Find where the given text appears and provide that cell's center as (x, y) coordinate. 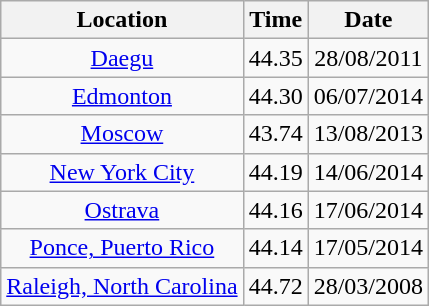
44.14 (276, 248)
Edmonton (122, 96)
Raleigh, North Carolina (122, 286)
Daegu (122, 58)
44.35 (276, 58)
28/03/2008 (368, 286)
Moscow (122, 134)
Time (276, 20)
44.19 (276, 172)
14/06/2014 (368, 172)
17/05/2014 (368, 248)
17/06/2014 (368, 210)
43.74 (276, 134)
New York City (122, 172)
Ostrava (122, 210)
44.30 (276, 96)
28/08/2011 (368, 58)
Ponce, Puerto Rico (122, 248)
Location (122, 20)
06/07/2014 (368, 96)
Date (368, 20)
44.16 (276, 210)
13/08/2013 (368, 134)
44.72 (276, 286)
